Determine the [x, y] coordinate at the center of the cell enclosing the given text.  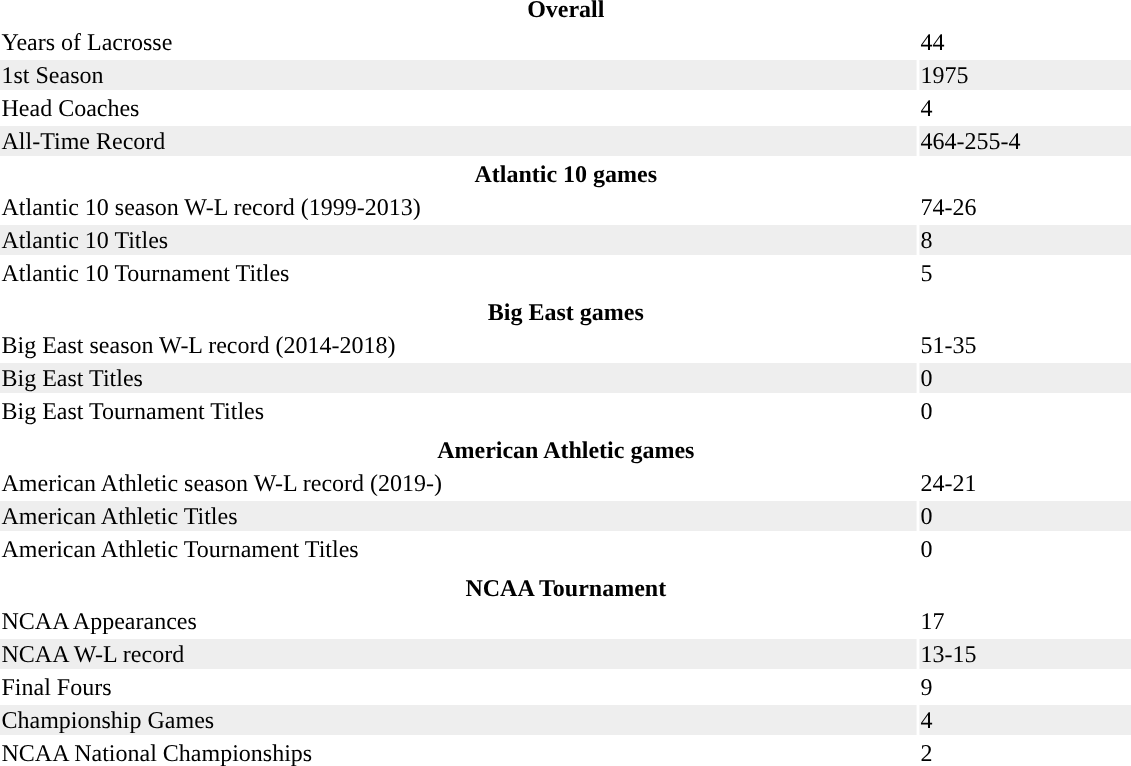
Head Coaches [458, 108]
Atlantic 10 Titles [458, 240]
NCAA Appearances [458, 621]
1st Season [458, 75]
Big East Tournament Titles [458, 411]
American Athletic Titles [458, 516]
American Athletic Tournament Titles [458, 549]
Championship Games [458, 720]
Final Fours [458, 687]
American Athletic season W-L record (2019-) [458, 483]
Years of Lacrosse [458, 42]
Atlantic 10 season W-L record (1999-2013) [458, 207]
Big East season W-L record (2014-2018) [458, 345]
Atlantic 10 Tournament Titles [458, 273]
All-Time Record [458, 141]
NCAA W-L record [458, 654]
Big East Titles [458, 378]
